Pinpoint the cell where the given text exists, returning its [X, Y] midpoint coordinate. 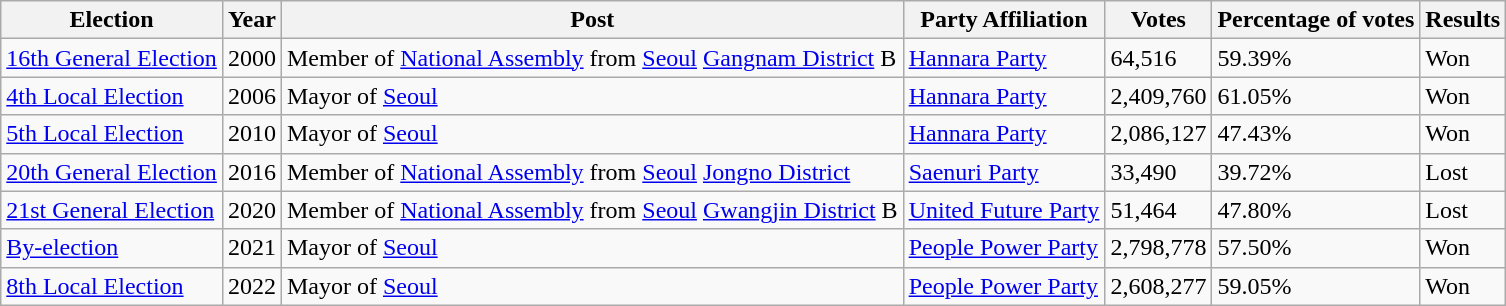
Year [252, 20]
Party Affiliation [1004, 20]
4th Local Election [112, 96]
21st General Election [112, 210]
2020 [252, 210]
2,086,127 [1158, 134]
Percentage of votes [1316, 20]
Member of National Assembly from Seoul Gangnam District B [592, 58]
2000 [252, 58]
64,516 [1158, 58]
Votes [1158, 20]
8th Local Election [112, 286]
2016 [252, 172]
By-election [112, 248]
Member of National Assembly from Seoul Jongno District [592, 172]
2006 [252, 96]
59.05% [1316, 286]
2021 [252, 248]
61.05% [1316, 96]
United Future Party [1004, 210]
20th General Election [112, 172]
2,409,760 [1158, 96]
16th General Election [112, 58]
51,464 [1158, 210]
39.72% [1316, 172]
Saenuri Party [1004, 172]
2010 [252, 134]
Member of National Assembly from Seoul Gwangjin District B [592, 210]
Election [112, 20]
47.43% [1316, 134]
59.39% [1316, 58]
2,798,778 [1158, 248]
57.50% [1316, 248]
Results [1463, 20]
5th Local Election [112, 134]
47.80% [1316, 210]
Post [592, 20]
2,608,277 [1158, 286]
33,490 [1158, 172]
2022 [252, 286]
